Identify which cell holds the provided text, then report its [x, y] central coordinate. 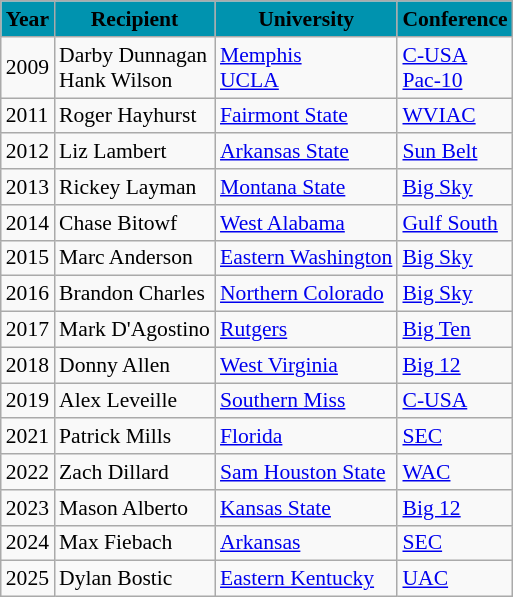
2013 [28, 187]
C-USA [454, 401]
Sun Belt [454, 152]
Dylan Bostic [134, 579]
UAC [454, 579]
Fairmont State [306, 116]
Year [28, 19]
Marc Anderson [134, 258]
Montana State [306, 187]
Mark D'Agostino [134, 330]
Conference [454, 19]
2016 [28, 294]
Sam Houston State [306, 472]
C-USAPac-10 [454, 68]
2023 [28, 508]
2015 [28, 258]
Rickey Layman [134, 187]
2012 [28, 152]
Northern Colorado [306, 294]
Donny Allen [134, 365]
West Virginia [306, 365]
Arkansas State [306, 152]
WAC [454, 472]
2011 [28, 116]
Zach Dillard [134, 472]
Roger Hayhurst [134, 116]
2021 [28, 437]
Chase Bitowf [134, 223]
Kansas State [306, 508]
West Alabama [306, 223]
University [306, 19]
Eastern Kentucky [306, 579]
Brandon Charles [134, 294]
2025 [28, 579]
2019 [28, 401]
2014 [28, 223]
2017 [28, 330]
Gulf South [454, 223]
Patrick Mills [134, 437]
Mason Alberto [134, 508]
Max Fiebach [134, 543]
Recipient [134, 19]
Florida [306, 437]
Rutgers [306, 330]
Darby DunnaganHank Wilson [134, 68]
Liz Lambert [134, 152]
2022 [28, 472]
Big Ten [454, 330]
2018 [28, 365]
2024 [28, 543]
Alex Leveille [134, 401]
Eastern Washington [306, 258]
MemphisUCLA [306, 68]
2009 [28, 68]
Arkansas [306, 543]
Southern Miss [306, 401]
WVIAC [454, 116]
